Detect which cell encompasses the target text, then output its (x, y) center coordinate. 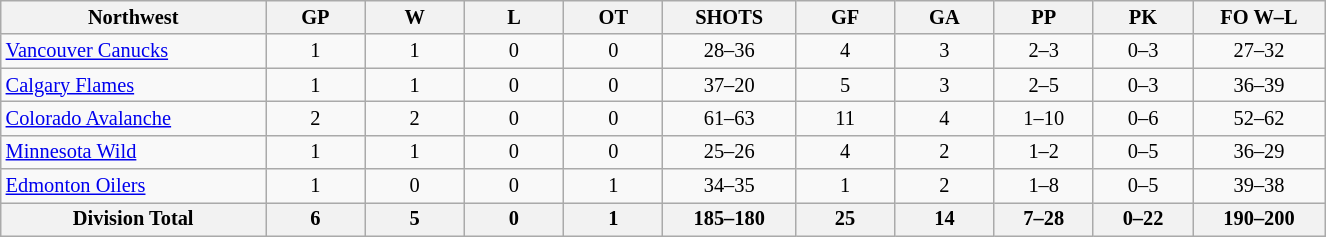
190–200 (1260, 219)
37–20 (729, 85)
36–39 (1260, 85)
7–28 (1044, 219)
Northwest (134, 17)
L (514, 17)
FO W–L (1260, 17)
25–26 (729, 152)
PP (1044, 17)
OT (614, 17)
52–62 (1260, 118)
Edmonton Oilers (134, 186)
14 (944, 219)
Calgary Flames (134, 85)
Minnesota Wild (134, 152)
0–6 (1142, 118)
27–32 (1260, 51)
GF (844, 17)
0–22 (1142, 219)
Colorado Avalanche (134, 118)
1–2 (1044, 152)
25 (844, 219)
2–3 (1044, 51)
1–10 (1044, 118)
PK (1142, 17)
6 (316, 219)
GA (944, 17)
Vancouver Canucks (134, 51)
61–63 (729, 118)
36–29 (1260, 152)
11 (844, 118)
28–36 (729, 51)
W (414, 17)
185–180 (729, 219)
Division Total (134, 219)
2–5 (1044, 85)
1–8 (1044, 186)
34–35 (729, 186)
39–38 (1260, 186)
SHOTS (729, 17)
GP (316, 17)
